Identify which cell holds the provided text, then report its (X, Y) central coordinate. 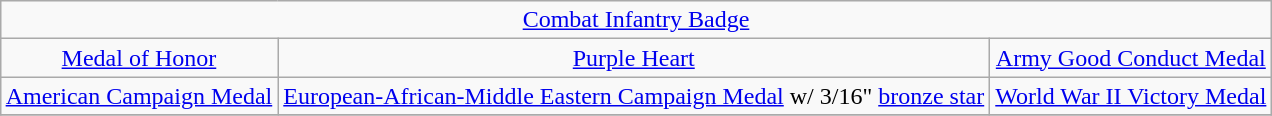
Purple Heart (634, 58)
Medal of Honor (139, 58)
Army Good Conduct Medal (1131, 58)
World War II Victory Medal (1131, 96)
American Campaign Medal (139, 96)
Combat Infantry Badge (636, 20)
European-African-Middle Eastern Campaign Medal w/ 3/16" bronze star (634, 96)
